Find where the given text appears and provide that cell's center as [X, Y] coordinate. 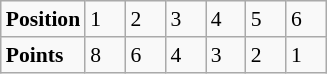
Points [43, 55]
8 [105, 55]
Position [43, 19]
5 [266, 19]
